From the cell containing the given text, extract its center point as (x, y) coordinate. 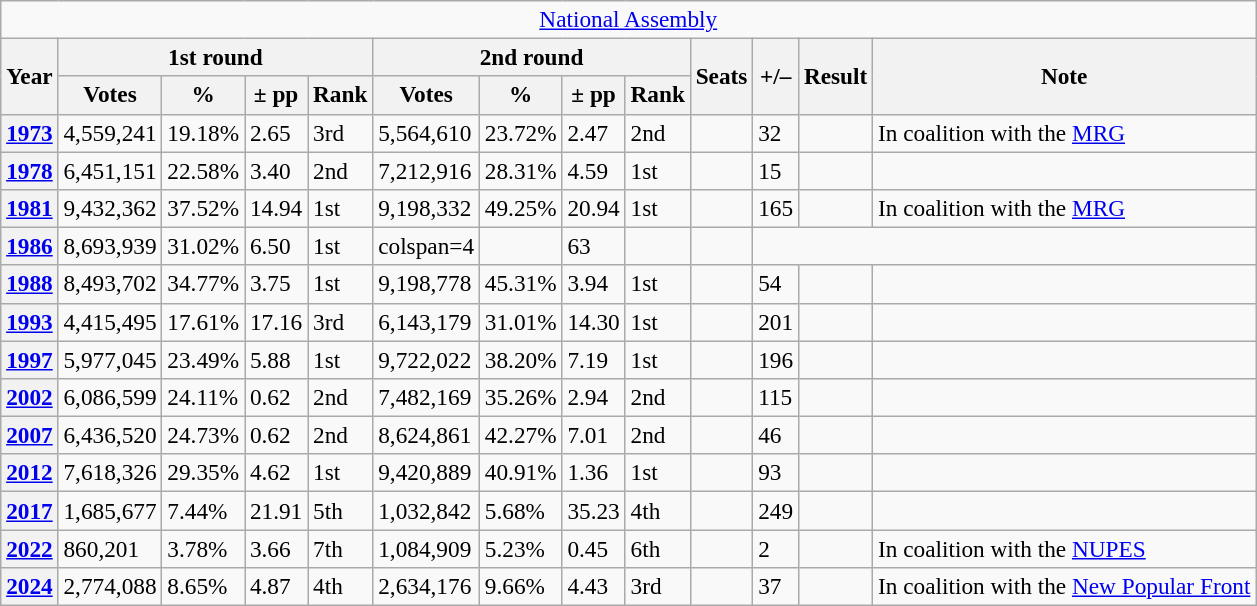
7.01 (594, 435)
colspan=4 (426, 246)
5.88 (276, 359)
8.65% (204, 586)
29.35% (204, 473)
93 (776, 473)
46 (776, 435)
National Assembly (628, 19)
9,420,889 (426, 473)
6,436,520 (110, 435)
35.26% (520, 397)
5,564,610 (426, 133)
40.91% (520, 473)
2007 (30, 435)
115 (776, 397)
54 (776, 284)
6,451,151 (110, 170)
201 (776, 322)
9,198,332 (426, 208)
17.61% (204, 322)
2017 (30, 510)
23.49% (204, 359)
9.66% (520, 586)
5.68% (520, 510)
8,693,939 (110, 246)
4,415,495 (110, 322)
249 (776, 510)
2,774,088 (110, 586)
4.87 (276, 586)
42.27% (520, 435)
6,086,599 (110, 397)
3.66 (276, 548)
860,201 (110, 548)
37.52% (204, 208)
32 (776, 133)
7,212,916 (426, 170)
2024 (30, 586)
1988 (30, 284)
8,493,702 (110, 284)
9,198,778 (426, 284)
2.47 (594, 133)
Note (1064, 76)
7.44% (204, 510)
Year (30, 76)
4,559,241 (110, 133)
165 (776, 208)
21.91 (276, 510)
In coalition with the NUPES (1064, 548)
2012 (30, 473)
1978 (30, 170)
7th (340, 548)
1993 (30, 322)
2.65 (276, 133)
35.23 (594, 510)
31.02% (204, 246)
2 (776, 548)
8,624,861 (426, 435)
34.77% (204, 284)
5,977,045 (110, 359)
2022 (30, 548)
9,722,022 (426, 359)
196 (776, 359)
Result (835, 76)
6,143,179 (426, 322)
6.50 (276, 246)
37 (776, 586)
15 (776, 170)
4.59 (594, 170)
1.36 (594, 473)
1,032,842 (426, 510)
1,685,677 (110, 510)
28.31% (520, 170)
9,432,362 (110, 208)
3.40 (276, 170)
2.94 (594, 397)
5th (340, 510)
2002 (30, 397)
7.19 (594, 359)
+/– (776, 76)
22.58% (204, 170)
1986 (30, 246)
0.45 (594, 548)
7,482,169 (426, 397)
38.20% (520, 359)
1981 (30, 208)
4.43 (594, 586)
5.23% (520, 548)
3.78% (204, 548)
2nd round (532, 57)
31.01% (520, 322)
24.73% (204, 435)
49.25% (520, 208)
In coalition with the New Popular Front (1064, 586)
1973 (30, 133)
3.75 (276, 284)
4.62 (276, 473)
2,634,176 (426, 586)
45.31% (520, 284)
19.18% (204, 133)
1997 (30, 359)
3.94 (594, 284)
1st round (216, 57)
63 (594, 246)
7,618,326 (110, 473)
14.30 (594, 322)
14.94 (276, 208)
Seats (722, 76)
20.94 (594, 208)
6th (658, 548)
23.72% (520, 133)
17.16 (276, 322)
1,084,909 (426, 548)
24.11% (204, 397)
